Extract the (x, y) coordinate from the center of the cell holding the provided text.  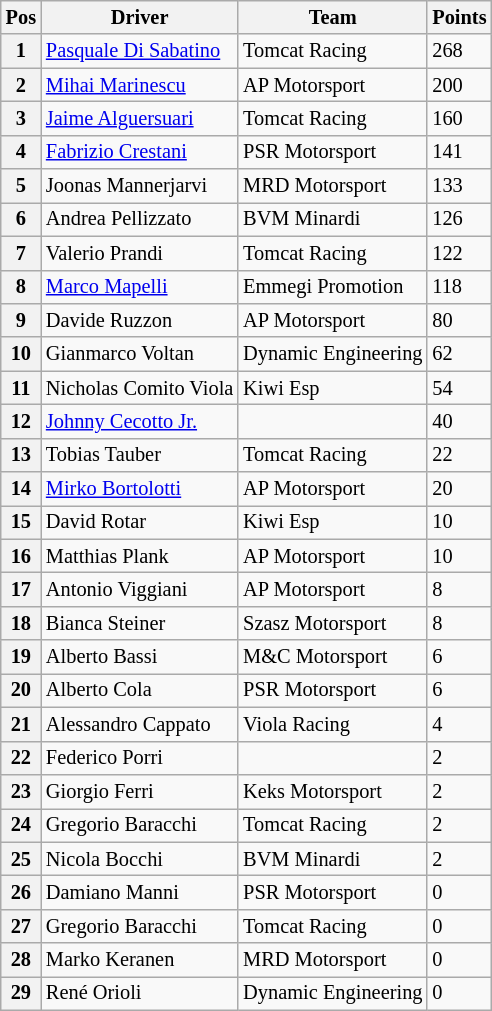
27 (21, 926)
Alberto Bassi (140, 657)
René Orioli (140, 993)
Marco Mapelli (140, 287)
Davide Ruzzon (140, 320)
Keks Motorsport (332, 791)
Matthias Plank (140, 556)
18 (21, 623)
26 (21, 892)
24 (21, 825)
7 (21, 253)
Points (459, 17)
11 (21, 388)
Tobias Tauber (140, 455)
122 (459, 253)
Team (332, 17)
13 (21, 455)
1 (21, 51)
Pos (21, 17)
21 (21, 724)
Jaime Alguersuari (140, 118)
Federico Porri (140, 758)
Emmegi Promotion (332, 287)
Pasquale Di Sabatino (140, 51)
Giorgio Ferri (140, 791)
25 (21, 859)
Antonio Viggiani (140, 589)
23 (21, 791)
Bianca Steiner (140, 623)
16 (21, 556)
133 (459, 186)
12 (21, 421)
Viola Racing (332, 724)
Alberto Cola (140, 690)
David Rotar (140, 522)
Andrea Pellizzato (140, 219)
268 (459, 51)
28 (21, 960)
Johnny Cecotto Jr. (140, 421)
160 (459, 118)
200 (459, 85)
3 (21, 118)
118 (459, 287)
Mirko Bortolotti (140, 489)
126 (459, 219)
Mihai Marinescu (140, 85)
54 (459, 388)
141 (459, 152)
Nicola Bocchi (140, 859)
Marko Keranen (140, 960)
Alessandro Cappato (140, 724)
5 (21, 186)
Nicholas Comito Viola (140, 388)
Damiano Manni (140, 892)
Joonas Mannerjarvi (140, 186)
Szasz Motorsport (332, 623)
Fabrizio Crestani (140, 152)
Driver (140, 17)
40 (459, 421)
80 (459, 320)
14 (21, 489)
9 (21, 320)
29 (21, 993)
Valerio Prandi (140, 253)
Gianmarco Voltan (140, 354)
15 (21, 522)
19 (21, 657)
17 (21, 589)
M&C Motorsport (332, 657)
62 (459, 354)
